Determine the (X, Y) coordinate at the center of the cell enclosing the given text.  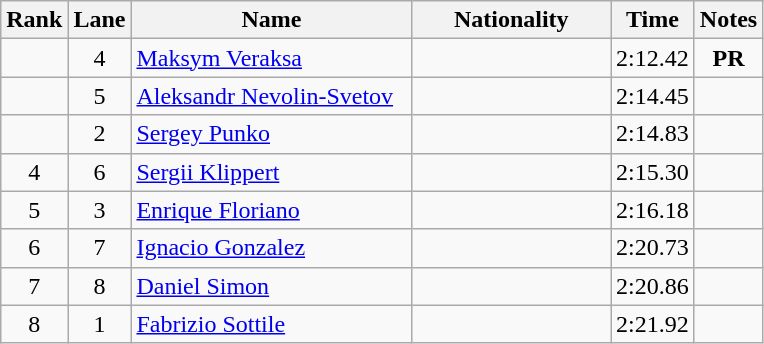
2:21.92 (653, 324)
Time (653, 20)
Fabrizio Sottile (272, 324)
Sergii Klippert (272, 172)
PR (728, 58)
Lane (100, 20)
Daniel Simon (272, 286)
Name (272, 20)
2:12.42 (653, 58)
2:20.86 (653, 286)
Aleksandr Nevolin-Svetov (272, 96)
1 (100, 324)
2:16.18 (653, 210)
2 (100, 134)
2:14.83 (653, 134)
Sergey Punko (272, 134)
Rank (34, 20)
Enrique Floriano (272, 210)
2:14.45 (653, 96)
Nationality (512, 20)
2:20.73 (653, 248)
Maksym Veraksa (272, 58)
Ignacio Gonzalez (272, 248)
2:15.30 (653, 172)
Notes (728, 20)
3 (100, 210)
